Determine the [X, Y] coordinate at the center of the cell enclosing the given text.  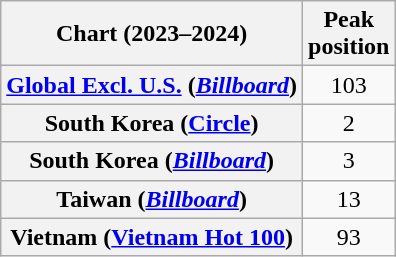
Peakposition [349, 34]
13 [349, 199]
3 [349, 161]
Taiwan (Billboard) [152, 199]
103 [349, 85]
Global Excl. U.S. (Billboard) [152, 85]
South Korea (Billboard) [152, 161]
South Korea (Circle) [152, 123]
2 [349, 123]
93 [349, 237]
Vietnam (Vietnam Hot 100) [152, 237]
Chart (2023–2024) [152, 34]
